Capture the cell that displays the provided text and extract its (X, Y) central coordinate. 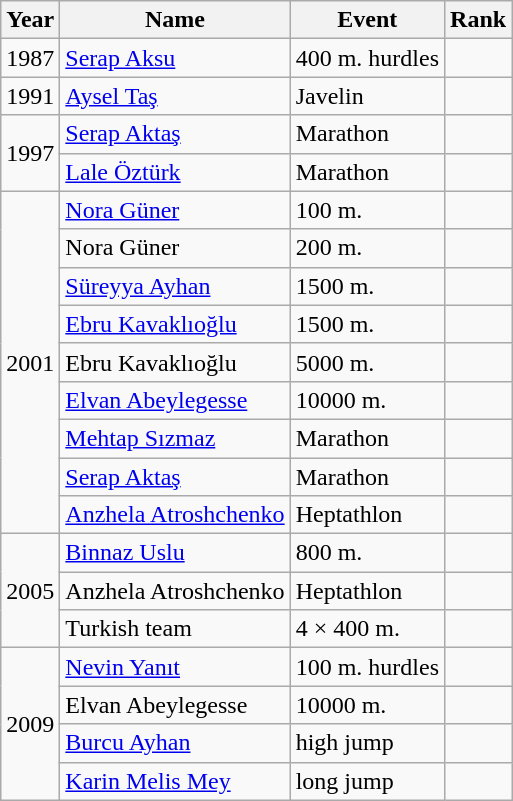
400 m. hurdles (367, 58)
Rank (478, 20)
Year (30, 20)
Turkish team (175, 629)
Aysel Taş (175, 96)
Name (175, 20)
Binnaz Uslu (175, 553)
1997 (30, 153)
2005 (30, 591)
long jump (367, 781)
2001 (30, 362)
1987 (30, 58)
Lale Öztürk (175, 172)
2009 (30, 724)
Serap Aksu (175, 58)
800 m. (367, 553)
Burcu Ayhan (175, 743)
Süreyya Ayhan (175, 286)
Event (367, 20)
Nevin Yanıt (175, 667)
Javelin (367, 96)
4 × 400 m. (367, 629)
1991 (30, 96)
200 m. (367, 248)
100 m. (367, 210)
5000 m. (367, 362)
high jump (367, 743)
Mehtap Sızmaz (175, 438)
Karin Melis Mey (175, 781)
100 m. hurdles (367, 667)
